Determine the [x, y] coordinate at the center of the cell enclosing the given text.  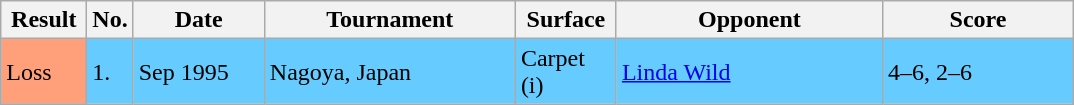
Surface [566, 20]
Linda Wild [749, 72]
No. [110, 20]
Loss [44, 72]
4–6, 2–6 [978, 72]
Carpet (i) [566, 72]
Score [978, 20]
Result [44, 20]
Sep 1995 [198, 72]
Tournament [390, 20]
1. [110, 72]
Date [198, 20]
Nagoya, Japan [390, 72]
Opponent [749, 20]
